Return the [X, Y] coordinate for the center point of the cell that contains the specified text.  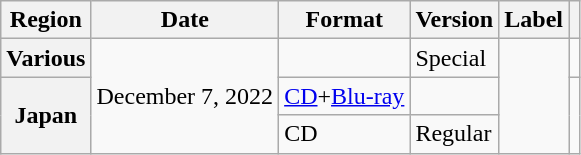
CD [344, 134]
CD+Blu-ray [344, 96]
Special [454, 58]
Regular [454, 134]
Format [344, 20]
Various [46, 58]
Version [454, 20]
Label [534, 20]
Japan [46, 115]
Date [185, 20]
Region [46, 20]
December 7, 2022 [185, 96]
